Locate the cell with the specified text and output its (X, Y) center coordinate. 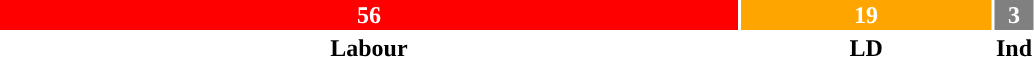
56 (369, 15)
3 (1014, 15)
19 (866, 15)
